Determine the [x, y] coordinate at the center of the cell enclosing the given text.  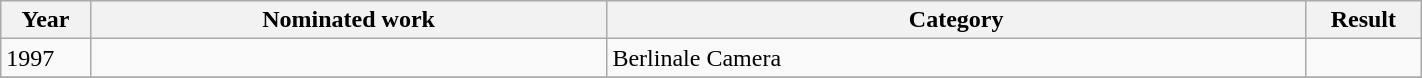
Category [956, 20]
Result [1363, 20]
Year [46, 20]
1997 [46, 58]
Nominated work [348, 20]
Berlinale Camera [956, 58]
